Pinpoint the cell where the given text exists, returning its (X, Y) midpoint coordinate. 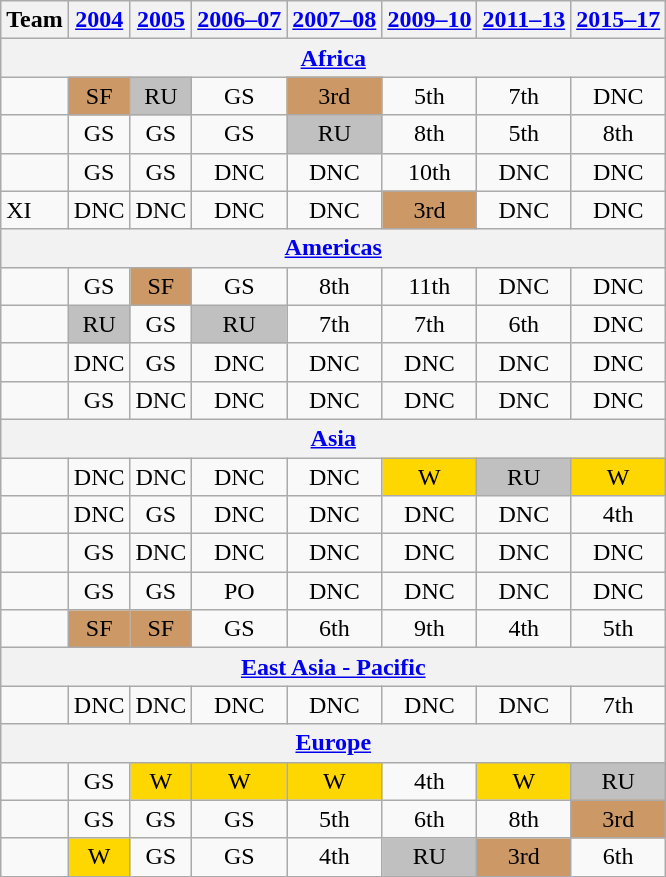
10th (430, 172)
East Asia - Pacific (334, 667)
2006–07 (240, 20)
PO (240, 591)
2007–08 (334, 20)
2015–17 (618, 20)
Asia (334, 438)
2004 (99, 20)
Americas (334, 248)
XI (35, 210)
Africa (334, 58)
2005 (161, 20)
Europe (334, 743)
9th (430, 629)
2011–13 (524, 20)
Team (35, 20)
11th (430, 286)
2009–10 (430, 20)
